Extract the [x, y] coordinate from the center of the cell holding the provided text.  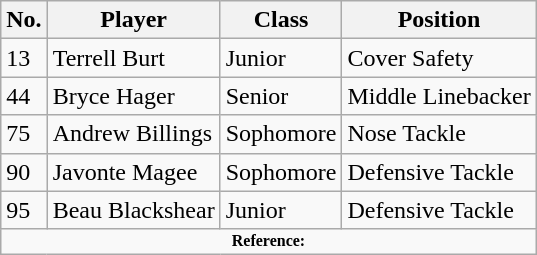
Javonte Magee [134, 172]
95 [24, 210]
Terrell Burt [134, 58]
Position [439, 20]
Andrew Billings [134, 134]
Reference: [268, 241]
75 [24, 134]
90 [24, 172]
Player [134, 20]
13 [24, 58]
No. [24, 20]
Bryce Hager [134, 96]
Class [281, 20]
Nose Tackle [439, 134]
Middle Linebacker [439, 96]
Senior [281, 96]
Cover Safety [439, 58]
Beau Blackshear [134, 210]
44 [24, 96]
